Pinpoint the cell where the given text exists, returning its [x, y] midpoint coordinate. 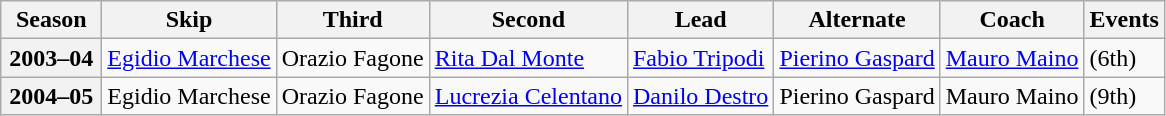
Fabio Tripodi [700, 58]
(9th) [1124, 96]
2003–04 [52, 58]
Alternate [857, 20]
Coach [1012, 20]
Third [352, 20]
Rita Dal Monte [528, 58]
Second [528, 20]
Events [1124, 20]
(6th) [1124, 58]
Season [52, 20]
Skip [189, 20]
Lucrezia Celentano [528, 96]
2004–05 [52, 96]
Lead [700, 20]
Danilo Destro [700, 96]
